Return the [x, y] coordinate for the center point of the cell that contains the specified text.  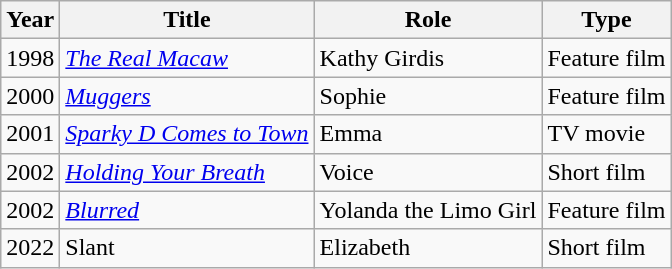
Muggers [187, 96]
Sophie [428, 96]
2022 [30, 248]
Kathy Girdis [428, 58]
Blurred [187, 210]
TV movie [606, 134]
Role [428, 20]
2001 [30, 134]
The Real Macaw [187, 58]
Emma [428, 134]
2000 [30, 96]
Type [606, 20]
Slant [187, 248]
Holding Your Breath [187, 172]
Voice [428, 172]
Yolanda the Limo Girl [428, 210]
Elizabeth [428, 248]
Sparky D Comes to Town [187, 134]
1998 [30, 58]
Year [30, 20]
Title [187, 20]
